Locate the cell with the specified text and output its [x, y] center coordinate. 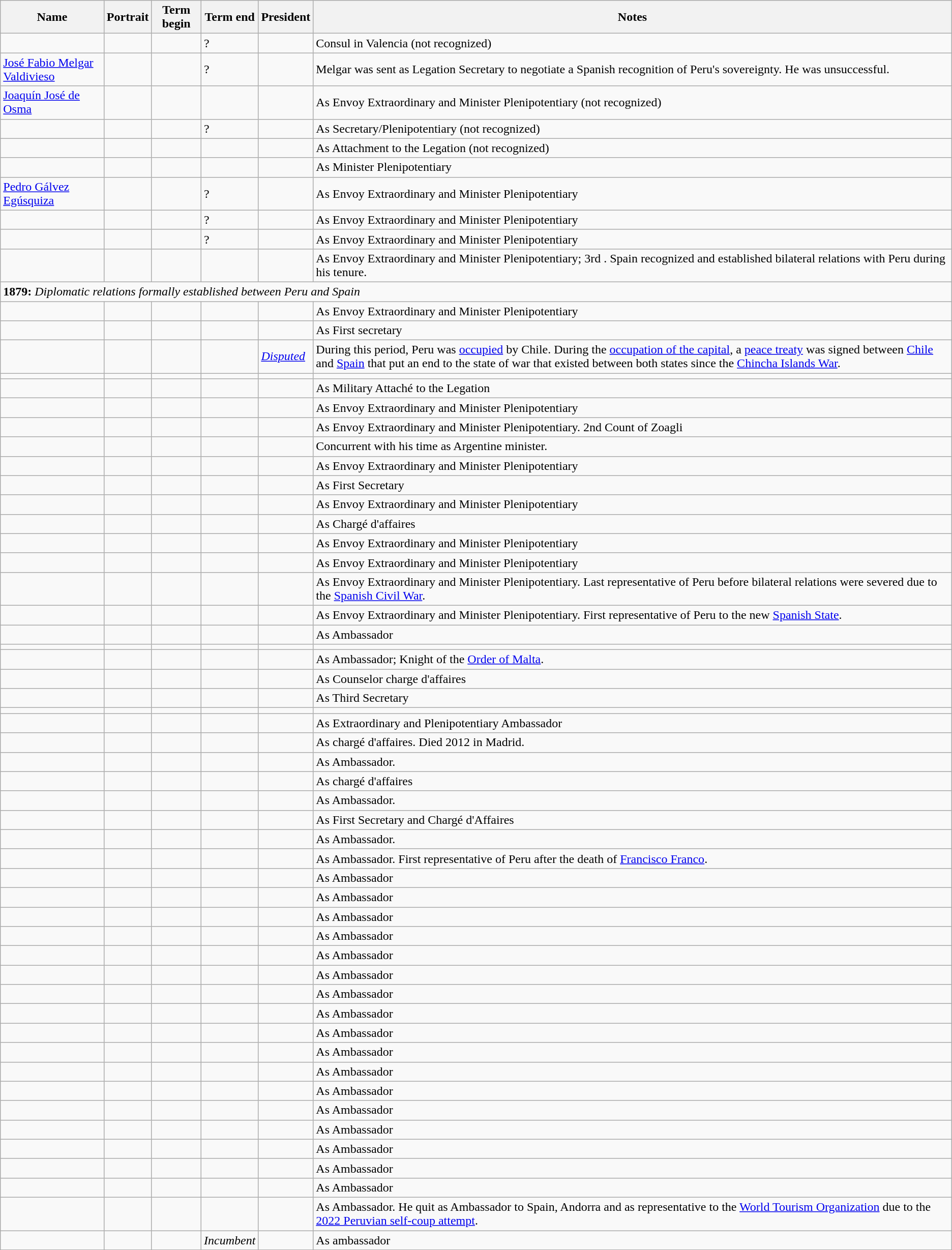
Joaquín José de Osma [52, 103]
Pedro Gálvez Egúsquiza [52, 193]
Portrait [128, 17]
Consul in Valencia (not recognized) [633, 43]
Name [52, 17]
José Fabio Melgar Valdivieso [52, 69]
As Attachment to the Legation (not recognized) [633, 148]
As ambassador [633, 1240]
President [286, 17]
As Military Attaché to the Legation [633, 389]
Incumbent [229, 1240]
Notes [633, 17]
As Third Secretary [633, 698]
As Envoy Extraordinary and Minister Plenipotentiary; 3rd . Spain recognized and established bilateral relations with Peru during his tenure. [633, 265]
As Envoy Extraordinary and Minister Plenipotentiary. First representative of Peru to the new Spanish State. [633, 615]
As First secretary [633, 331]
As Envoy Extraordinary and Minister Plenipotentiary. 2nd Count of Zoagli [633, 427]
Term end [229, 17]
As Ambassador; Knight of the Order of Malta. [633, 660]
Term begin [176, 17]
As chargé d'affaires. Died 2012 in Madrid. [633, 742]
As Minister Plenipotentiary [633, 167]
As chargé d'affaires [633, 781]
1879: Diplomatic relations formally established between Peru and Spain [476, 291]
As Counselor charge d'affaires [633, 679]
Disputed [286, 357]
As Envoy Extraordinary and Minister Plenipotentiary (not recognized) [633, 103]
As Chargé d'affaires [633, 524]
As Secretary/Plenipotentiary (not recognized) [633, 129]
Concurrent with his time as Argentine minister. [633, 447]
As First Secretary [633, 485]
As Ambassador. First representative of Peru after the death of Francisco Franco. [633, 858]
As First Secretary and Chargé d'Affaires [633, 820]
Melgar was sent as Legation Secretary to negotiate a Spanish recognition of Peru's sovereignty. He was unsuccessful. [633, 69]
As Extraordinary and Plenipotentiary Ambassador [633, 723]
